For the text-containing cell, return its midpoint in [x, y] coordinate format. 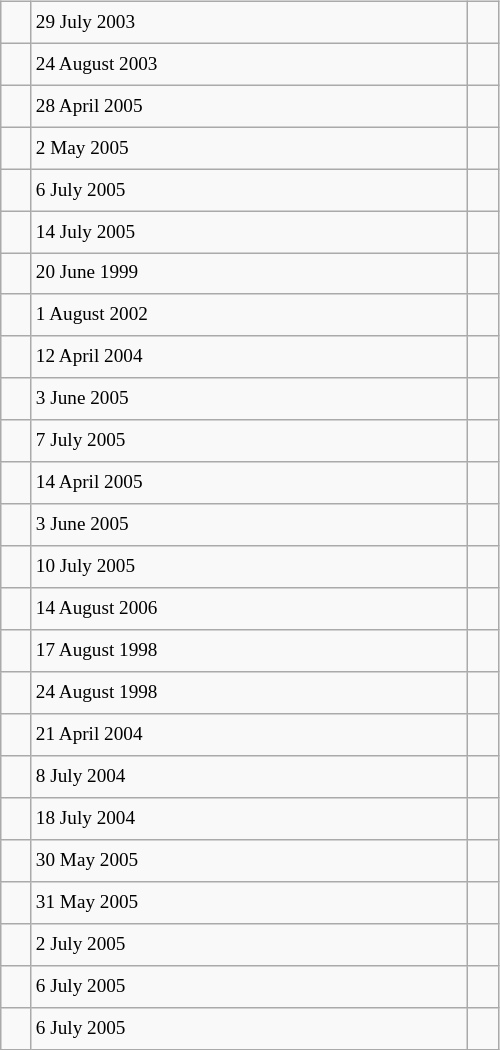
24 August 1998 [250, 693]
24 August 2003 [250, 64]
8 July 2004 [250, 777]
29 July 2003 [250, 22]
14 April 2005 [250, 483]
18 July 2004 [250, 819]
30 May 2005 [250, 861]
10 July 2005 [250, 567]
2 May 2005 [250, 148]
2 July 2005 [250, 944]
14 July 2005 [250, 232]
14 August 2006 [250, 609]
20 June 1999 [250, 274]
17 August 1998 [250, 651]
28 April 2005 [250, 106]
12 April 2004 [250, 357]
7 July 2005 [250, 441]
21 April 2004 [250, 735]
31 May 2005 [250, 902]
1 August 2002 [250, 315]
